Pinpoint the cell where the given text exists, returning its (X, Y) midpoint coordinate. 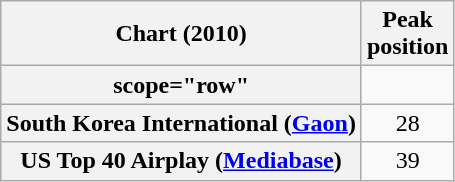
Chart (2010) (182, 34)
Peakposition (407, 34)
scope="row" (182, 85)
US Top 40 Airplay (Mediabase) (182, 161)
39 (407, 161)
South Korea International (Gaon) (182, 123)
28 (407, 123)
